Determine the [x, y] coordinate at the center of the cell enclosing the given text.  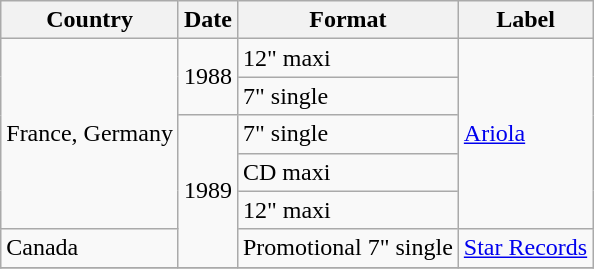
Ariola [525, 134]
Star Records [525, 248]
Canada [90, 248]
1988 [208, 77]
Country [90, 20]
CD maxi [348, 172]
France, Germany [90, 134]
1989 [208, 191]
Date [208, 20]
Label [525, 20]
Promotional 7" single [348, 248]
Format [348, 20]
